Identify which cell holds the provided text, then report its [X, Y] central coordinate. 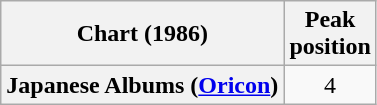
Chart (1986) [142, 34]
4 [330, 85]
Japanese Albums (Oricon) [142, 85]
Peak position [330, 34]
